Extract the [x, y] coordinate from the center of the cell holding the provided text.  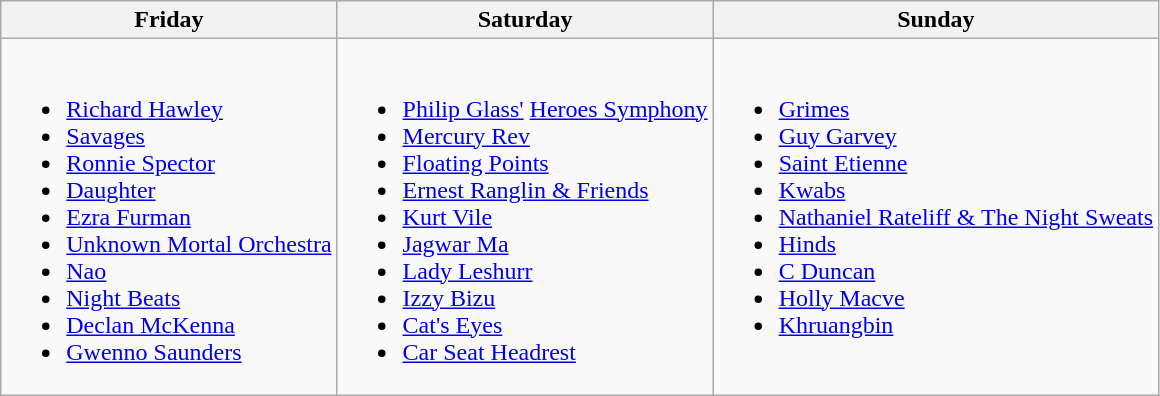
Sunday [936, 20]
Friday [169, 20]
Philip Glass' Heroes SymphonyMercury RevFloating PointsErnest Ranglin & FriendsKurt VileJagwar MaLady LeshurrIzzy BizuCat's EyesCar Seat Headrest [525, 217]
GrimesGuy GarveySaint EtienneKwabsNathaniel Rateliff & The Night SweatsHindsC DuncanHolly MacveKhruangbin [936, 217]
Saturday [525, 20]
Richard HawleySavagesRonnie SpectorDaughterEzra FurmanUnknown Mortal OrchestraNaoNight BeatsDeclan McKennaGwenno Saunders [169, 217]
